Pinpoint the cell where the given text exists, returning its [X, Y] midpoint coordinate. 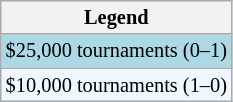
$25,000 tournaments (0–1) [116, 51]
$10,000 tournaments (1–0) [116, 85]
Legend [116, 17]
